Pinpoint the cell where the given text exists, returning its [X, Y] midpoint coordinate. 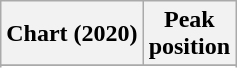
Chart (2020) [72, 34]
Peakposition [189, 34]
